Scan for the cell matching the given text and deliver its (X, Y) coordinate at center. 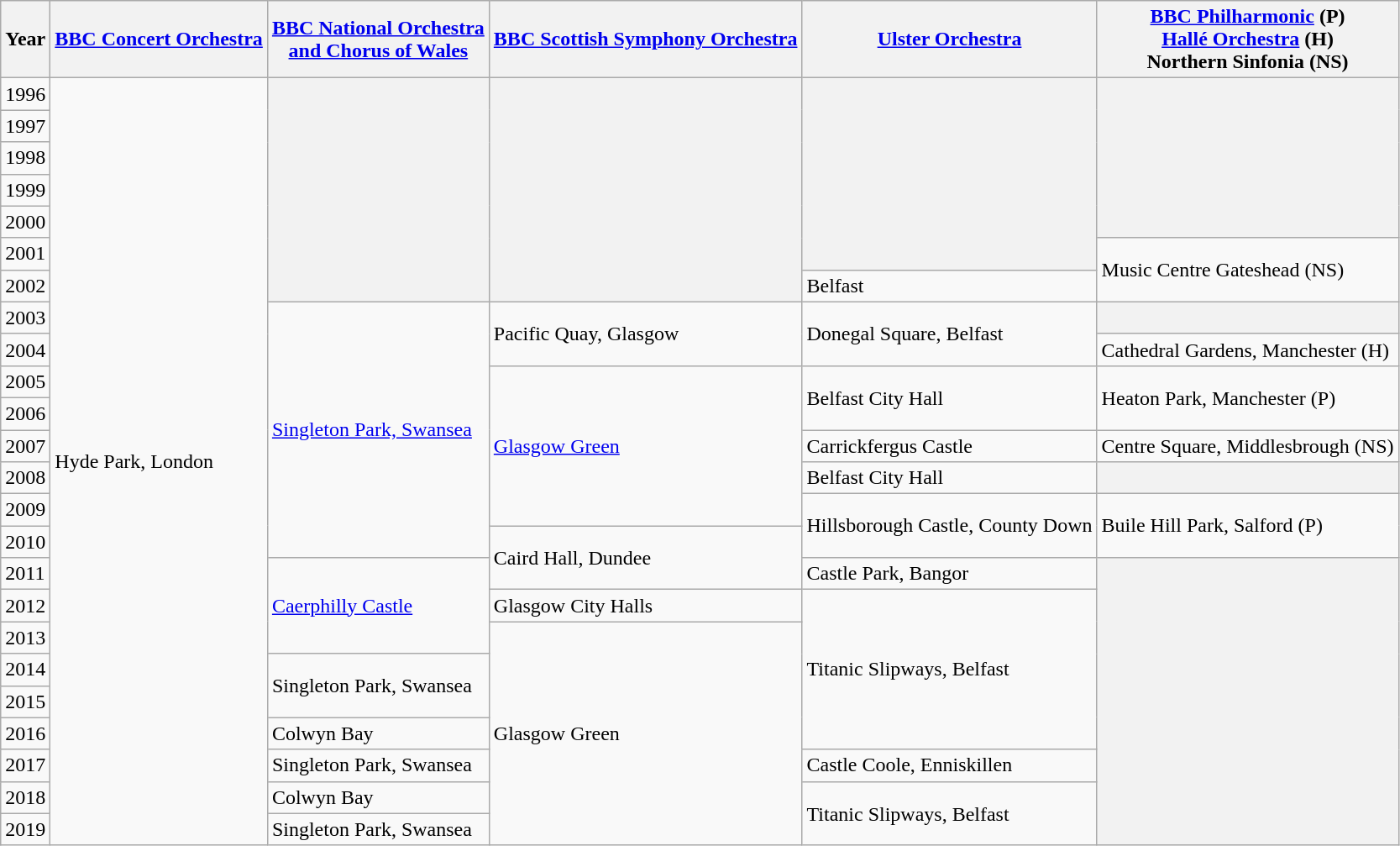
Caird Hall, Dundee (645, 558)
2019 (25, 829)
2010 (25, 542)
2017 (25, 765)
2005 (25, 381)
BBC Concert Orchestra (160, 39)
BBC Scottish Symphony Orchestra (645, 39)
2016 (25, 733)
Belfast (949, 286)
Cathedral Gardens, Manchester (H) (1248, 349)
2008 (25, 478)
Caerphilly Castle (378, 606)
2007 (25, 446)
2009 (25, 510)
2015 (25, 701)
Carrickfergus Castle (949, 446)
Glasgow City Halls (645, 606)
Year (25, 39)
2012 (25, 606)
2000 (25, 222)
Hillsborough Castle, County Down (949, 526)
Hyde Park, London (160, 462)
1997 (25, 126)
Pacific Quay, Glasgow (645, 334)
2006 (25, 413)
Buile Hill Park, Salford (P) (1248, 526)
1996 (25, 94)
2018 (25, 797)
Music Centre Gateshead (NS) (1248, 270)
2011 (25, 574)
2003 (25, 318)
Ulster Orchestra (949, 39)
BBC National Orchestraand Chorus of Wales (378, 39)
2001 (25, 254)
1998 (25, 158)
Centre Square, Middlesbrough (NS) (1248, 446)
2014 (25, 670)
1999 (25, 190)
2004 (25, 349)
BBC Philharmonic (P)Hallé Orchestra (H)Northern Sinfonia (NS) (1248, 39)
2013 (25, 638)
Castle Coole, Enniskillen (949, 765)
Heaton Park, Manchester (P) (1248, 397)
Donegal Square, Belfast (949, 334)
Castle Park, Bangor (949, 574)
2002 (25, 286)
